Find where the given text appears and provide that cell's center as (X, Y) coordinate. 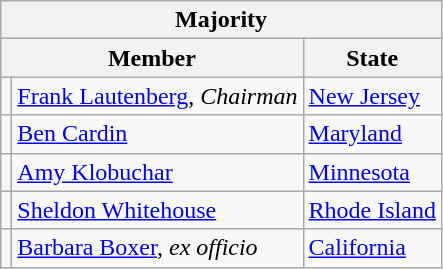
Ben Cardin (158, 134)
Majority (222, 20)
Minnesota (372, 172)
New Jersey (372, 96)
State (372, 58)
Barbara Boxer, ex officio (158, 248)
Amy Klobuchar (158, 172)
Sheldon Whitehouse (158, 210)
Frank Lautenberg, Chairman (158, 96)
California (372, 248)
Maryland (372, 134)
Member (152, 58)
Rhode Island (372, 210)
